Extract the (X, Y) coordinate from the center of the cell holding the provided text.  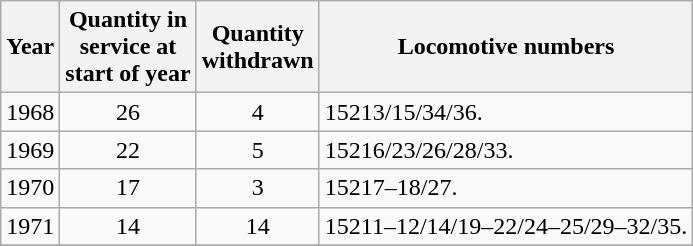
1971 (30, 226)
Year (30, 47)
1970 (30, 188)
22 (128, 150)
1968 (30, 112)
15211–12/14/19–22/24–25/29–32/35. (506, 226)
Locomotive numbers (506, 47)
4 (258, 112)
26 (128, 112)
15213/15/34/36. (506, 112)
5 (258, 150)
15217–18/27. (506, 188)
15216/23/26/28/33. (506, 150)
17 (128, 188)
Quantity inservice atstart of year (128, 47)
3 (258, 188)
Quantitywithdrawn (258, 47)
1969 (30, 150)
